From the cell containing the given text, extract its center point as [X, Y] coordinate. 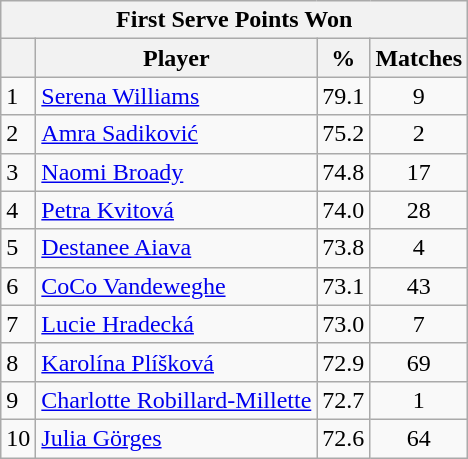
5 [18, 248]
28 [419, 210]
Amra Sadiković [176, 134]
Serena Williams [176, 96]
73.1 [344, 286]
Karolína Plíšková [176, 362]
74.8 [344, 172]
72.7 [344, 400]
Matches [419, 58]
74.0 [344, 210]
72.6 [344, 438]
17 [419, 172]
Player [176, 58]
Charlotte Robillard-Millette [176, 400]
Lucie Hradecká [176, 324]
6 [18, 286]
79.1 [344, 96]
Destanee Aiava [176, 248]
First Serve Points Won [234, 20]
10 [18, 438]
69 [419, 362]
72.9 [344, 362]
43 [419, 286]
64 [419, 438]
8 [18, 362]
Naomi Broady [176, 172]
% [344, 58]
CoCo Vandeweghe [176, 286]
75.2 [344, 134]
Petra Kvitová [176, 210]
73.8 [344, 248]
73.0 [344, 324]
Julia Görges [176, 438]
3 [18, 172]
